Extract the (x, y) coordinate from the center of the cell holding the provided text.  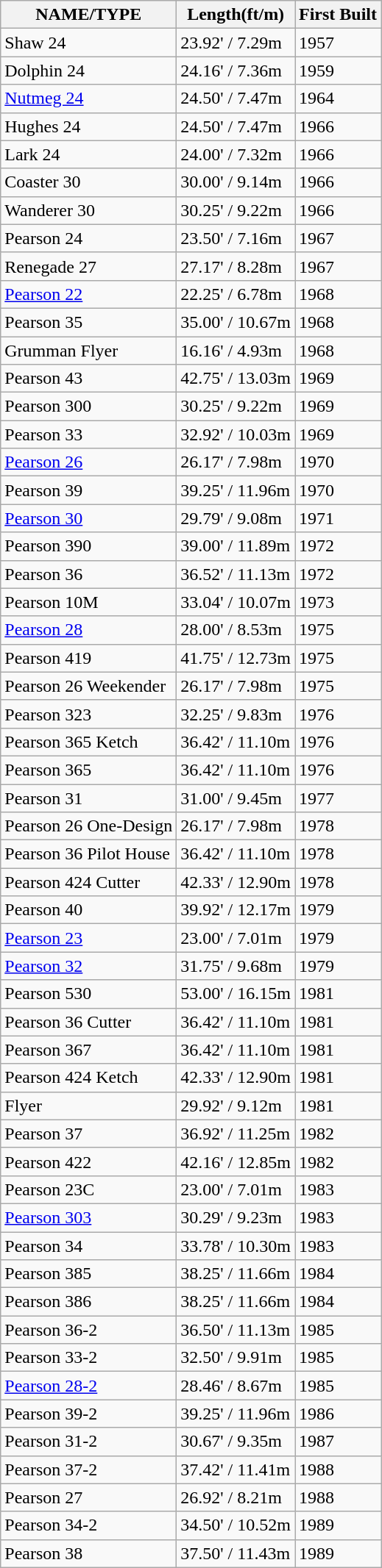
Pearson 33-2 (88, 1358)
22.25' / 6.78m (236, 294)
Pearson 40 (88, 910)
Pearson 530 (88, 994)
Pearson 28-2 (88, 1386)
1977 (337, 798)
Pearson 23C (88, 1189)
Pearson 37-2 (88, 1469)
Wanderer 30 (88, 210)
37.42' / 11.41m (236, 1469)
29.92' / 9.12m (236, 1106)
28.46' / 8.67m (236, 1386)
26.92' / 8.21m (236, 1497)
16.16' / 4.93m (236, 351)
Pearson 34 (88, 1246)
30.67' / 9.35m (236, 1442)
24.00' / 7.32m (236, 154)
Dolphin 24 (88, 71)
31.75' / 9.68m (236, 966)
Renegade 27 (88, 266)
1986 (337, 1414)
Pearson 323 (88, 714)
Pearson 32 (88, 966)
42.16' / 12.85m (236, 1161)
Pearson 27 (88, 1497)
32.92' / 10.03m (236, 434)
27.17' / 8.28m (236, 266)
36.50' / 11.13m (236, 1330)
29.79' / 9.08m (236, 518)
31.00' / 9.45m (236, 798)
Pearson 22 (88, 294)
23.92' / 7.29m (236, 43)
Pearson 39 (88, 490)
Pearson 26 One-Design (88, 826)
Pearson 30 (88, 518)
Nutmeg 24 (88, 99)
Pearson 28 (88, 630)
Pearson 31-2 (88, 1442)
Pearson 34-2 (88, 1525)
Flyer (88, 1106)
Pearson 23 (88, 938)
53.00' / 16.15m (236, 994)
Pearson 424 Ketch (88, 1078)
Pearson 37 (88, 1134)
42.75' / 13.03m (236, 379)
36.92' / 11.25m (236, 1134)
41.75' / 12.73m (236, 658)
30.00' / 9.14m (236, 182)
Pearson 31 (88, 798)
Pearson 422 (88, 1161)
1957 (337, 43)
39.92' / 12.17m (236, 910)
Pearson 26 (88, 462)
Pearson 367 (88, 1050)
Coaster 30 (88, 182)
32.50' / 9.91m (236, 1358)
Pearson 300 (88, 407)
NAME/TYPE (88, 15)
Pearson 33 (88, 434)
Grumman Flyer (88, 351)
39.00' / 11.89m (236, 546)
32.25' / 9.83m (236, 714)
First Built (337, 15)
Pearson 424 Cutter (88, 882)
Pearson 36 Pilot House (88, 854)
33.04' / 10.07m (236, 602)
Pearson 38 (88, 1553)
Pearson 36 Cutter (88, 1022)
Pearson 36-2 (88, 1330)
Pearson 24 (88, 238)
23.50' / 7.16m (236, 238)
Length(ft/m) (236, 15)
Pearson 43 (88, 379)
34.50' / 10.52m (236, 1525)
28.00' / 8.53m (236, 630)
Pearson 10M (88, 602)
Pearson 419 (88, 658)
37.50' / 11.43m (236, 1553)
Pearson 365 Ketch (88, 742)
Pearson 26 Weekender (88, 686)
Shaw 24 (88, 43)
1959 (337, 71)
Pearson 39-2 (88, 1414)
35.00' / 10.67m (236, 322)
Lark 24 (88, 154)
33.78' / 10.30m (236, 1246)
Pearson 365 (88, 770)
Pearson 35 (88, 322)
1987 (337, 1442)
Pearson 390 (88, 546)
Pearson 303 (88, 1217)
Pearson 385 (88, 1274)
1964 (337, 99)
1971 (337, 518)
36.52' / 11.13m (236, 574)
Hughes 24 (88, 126)
24.16' / 7.36m (236, 71)
30.29' / 9.23m (236, 1217)
Pearson 386 (88, 1302)
1973 (337, 602)
Pearson 36 (88, 574)
